Identify which cell holds the provided text, then report its [X, Y] central coordinate. 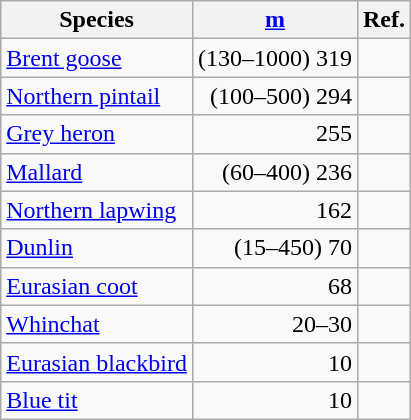
162 [274, 210]
255 [274, 134]
Whinchat [97, 324]
m [274, 20]
Mallard [97, 172]
Brent goose [97, 58]
Grey heron [97, 134]
Species [97, 20]
68 [274, 286]
(15–450) 70 [274, 248]
(60–400) 236 [274, 172]
Eurasian blackbird [97, 362]
(100–500) 294 [274, 96]
Northern pintail [97, 96]
Blue tit [97, 400]
Eurasian coot [97, 286]
Ref. [384, 20]
20–30 [274, 324]
Dunlin [97, 248]
Northern lapwing [97, 210]
(130–1000) 319 [274, 58]
